Return (X, Y) of the center of cell containing provided text 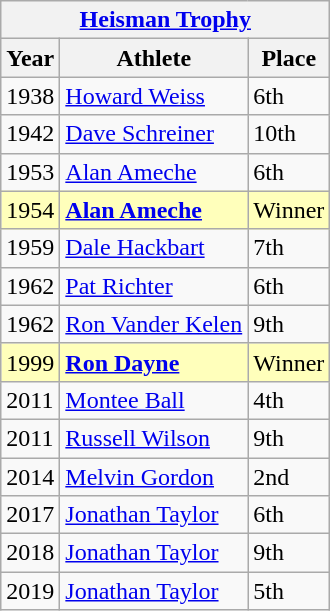
Russell Wilson (154, 438)
Howard Weiss (154, 96)
2019 (30, 591)
Ron Vander Kelen (154, 324)
Dale Hackbart (154, 248)
7th (289, 248)
2018 (30, 553)
Dave Schreiner (154, 134)
Ron Dayne (154, 362)
1953 (30, 172)
4th (289, 400)
1942 (30, 134)
1999 (30, 362)
1954 (30, 210)
Melvin Gordon (154, 477)
2014 (30, 477)
Place (289, 58)
1938 (30, 96)
Athlete (154, 58)
2017 (30, 515)
1959 (30, 248)
Montee Ball (154, 400)
10th (289, 134)
Year (30, 58)
2nd (289, 477)
Pat Richter (154, 286)
Heisman Trophy (166, 20)
5th (289, 591)
